Return the (x, y) coordinate for the center point of the cell that contains the specified text.  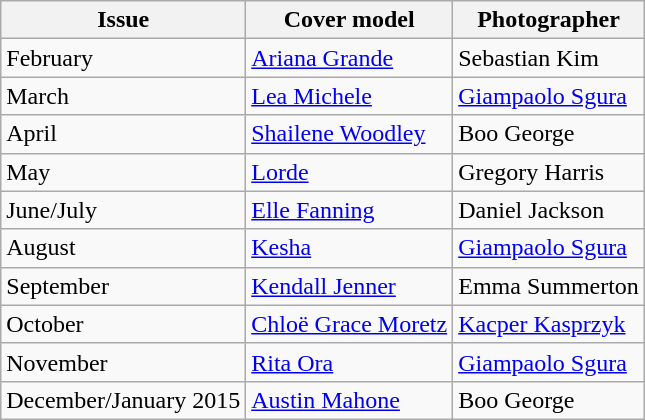
Elle Fanning (350, 210)
Chloë Grace Moretz (350, 324)
Kacper Kasprzyk (549, 324)
August (124, 248)
Lea Michele (350, 96)
October (124, 324)
September (124, 286)
Emma Summerton (549, 286)
June/July (124, 210)
December/January 2015 (124, 400)
April (124, 134)
Photographer (549, 20)
Kendall Jenner (350, 286)
Cover model (350, 20)
November (124, 362)
February (124, 58)
Lorde (350, 172)
Sebastian Kim (549, 58)
Daniel Jackson (549, 210)
Austin Mahone (350, 400)
Kesha (350, 248)
March (124, 96)
Shailene Woodley (350, 134)
Issue (124, 20)
Gregory Harris (549, 172)
Rita Ora (350, 362)
Ariana Grande (350, 58)
May (124, 172)
